Extract the (X, Y) coordinate from the center of the cell holding the provided text.  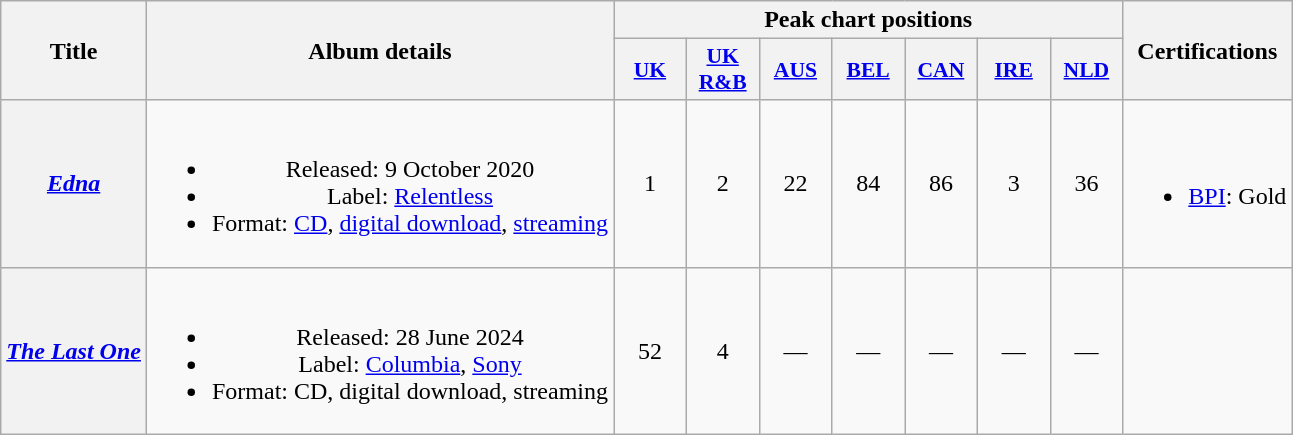
Peak chart positions (868, 20)
84 (868, 184)
1 (650, 184)
AUS (796, 70)
UKR&B (722, 70)
4 (722, 350)
52 (650, 350)
IRE (1014, 70)
22 (796, 184)
BPI: Gold (1208, 184)
Album details (380, 50)
Title (74, 50)
Released: 28 June 2024Label: Columbia, SonyFormat: CD, digital download, streaming (380, 350)
86 (942, 184)
Certifications (1208, 50)
Edna (74, 184)
BEL (868, 70)
2 (722, 184)
36 (1086, 184)
NLD (1086, 70)
Released: 9 October 2020Label: RelentlessFormat: CD, digital download, streaming (380, 184)
CAN (942, 70)
3 (1014, 184)
UK (650, 70)
The Last One (74, 350)
